Capture the cell that displays the provided text and extract its [X, Y] central coordinate. 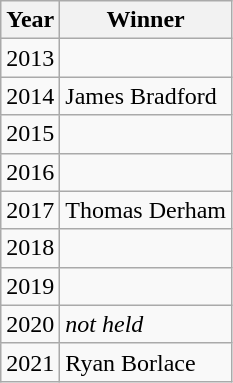
not held [146, 324]
Year [30, 20]
2020 [30, 324]
2015 [30, 134]
Winner [146, 20]
2014 [30, 96]
2013 [30, 58]
James Bradford [146, 96]
Thomas Derham [146, 210]
2019 [30, 286]
2018 [30, 248]
2021 [30, 362]
Ryan Borlace [146, 362]
2017 [30, 210]
2016 [30, 172]
